Extract the (X, Y) coordinate from the center of the cell holding the provided text.  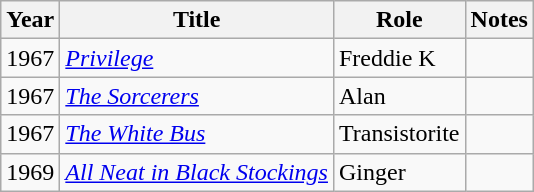
All Neat in Black Stockings (197, 172)
1969 (30, 172)
Ginger (399, 172)
Privilege (197, 58)
The Sorcerers (197, 96)
Year (30, 20)
Title (197, 20)
Transistorite (399, 134)
Role (399, 20)
Alan (399, 96)
Notes (499, 20)
Freddie K (399, 58)
The White Bus (197, 134)
